Locate the cell with the specified text and output its (x, y) center coordinate. 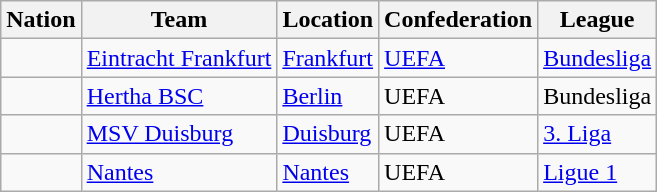
Team (179, 20)
Eintracht Frankfurt (179, 58)
MSV Duisburg (179, 134)
Hertha BSC (179, 96)
Frankfurt (328, 58)
Confederation (458, 20)
League (598, 20)
Berlin (328, 96)
3. Liga (598, 134)
Location (328, 20)
Ligue 1 (598, 172)
Nation (41, 20)
Duisburg (328, 134)
